Return [X, Y] of the center of cell containing provided text 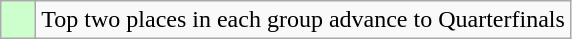
Top two places in each group advance to Quarterfinals [304, 20]
